Search for the cell housing the specified text and yield its (x, y) center coordinate. 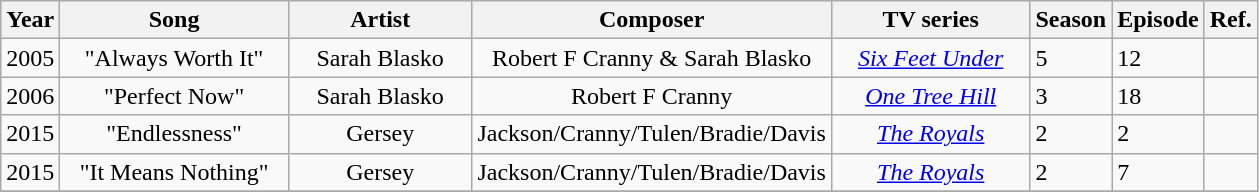
Robert F Cranny (652, 96)
2005 (30, 58)
"Always Worth It" (174, 58)
Episode (1158, 20)
TV series (930, 20)
One Tree Hill (930, 96)
Year (30, 20)
Song (174, 20)
7 (1158, 172)
3 (1071, 96)
Artist (380, 20)
18 (1158, 96)
Six Feet Under (930, 58)
Composer (652, 20)
"It Means Nothing" (174, 172)
Robert F Cranny & Sarah Blasko (652, 58)
"Perfect Now" (174, 96)
5 (1071, 58)
"Endlessness" (174, 134)
Season (1071, 20)
12 (1158, 58)
2006 (30, 96)
Ref. (1230, 20)
